Detect which cell encompasses the target text, then output its (x, y) center coordinate. 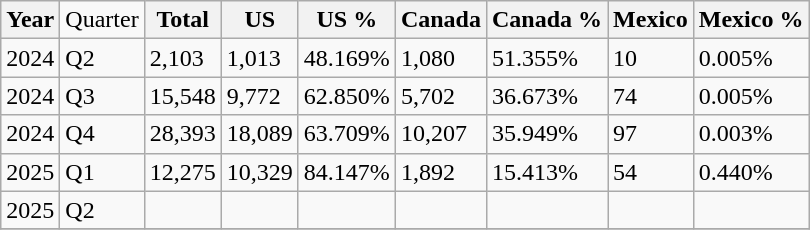
0.440% (751, 172)
Q1 (102, 172)
28,393 (182, 134)
US % (346, 20)
1,892 (440, 172)
Q3 (102, 96)
US (260, 20)
Canada % (546, 20)
74 (651, 96)
10,329 (260, 172)
Mexico % (751, 20)
18,089 (260, 134)
Q4 (102, 134)
15,548 (182, 96)
Total (182, 20)
Quarter (102, 20)
2,103 (182, 58)
48.169% (346, 58)
10 (651, 58)
1,080 (440, 58)
1,013 (260, 58)
36.673% (546, 96)
35.949% (546, 134)
Canada (440, 20)
12,275 (182, 172)
54 (651, 172)
51.355% (546, 58)
62.850% (346, 96)
10,207 (440, 134)
97 (651, 134)
63.709% (346, 134)
0.003% (751, 134)
15.413% (546, 172)
9,772 (260, 96)
Mexico (651, 20)
Year (30, 20)
5,702 (440, 96)
84.147% (346, 172)
